Detect which cell encompasses the target text, then output its (X, Y) center coordinate. 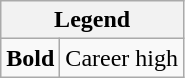
Legend (92, 20)
Bold (30, 58)
Career high (122, 58)
